Capture the cell that displays the provided text and extract its [x, y] central coordinate. 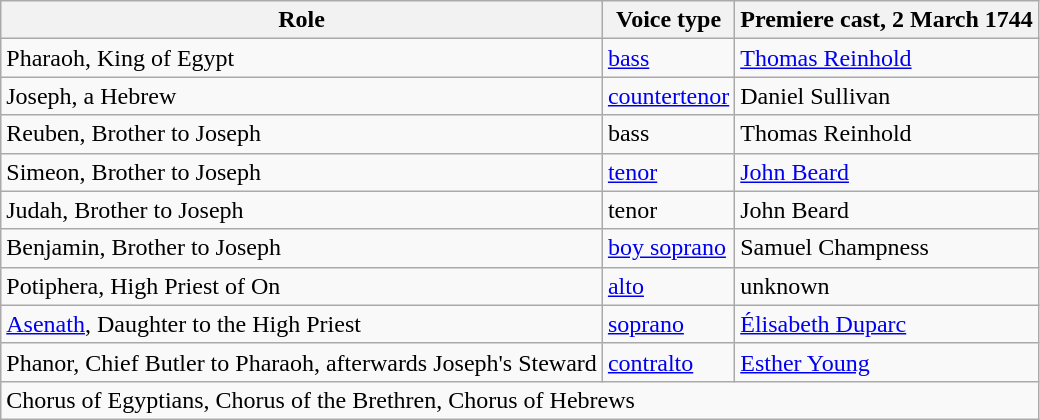
Phanor, Chief Butler to Pharaoh, afterwards Joseph's Steward [302, 362]
contralto [668, 362]
countertenor [668, 96]
Potiphera, High Priest of On [302, 286]
Benjamin, Brother to Joseph [302, 248]
Daniel Sullivan [887, 96]
Pharaoh, King of Egypt [302, 58]
Simeon, Brother to Joseph [302, 172]
Samuel Champness [887, 248]
soprano [668, 324]
unknown [887, 286]
Chorus of Egyptians, Chorus of the Brethren, Chorus of Hebrews [520, 400]
Role [302, 20]
Premiere cast, 2 March 1744 [887, 20]
boy soprano [668, 248]
alto [668, 286]
Judah, Brother to Joseph [302, 210]
Voice type [668, 20]
Joseph, a Hebrew [302, 96]
Esther Young [887, 362]
Élisabeth Duparc [887, 324]
Reuben, Brother to Joseph [302, 134]
Asenath, Daughter to the High Priest [302, 324]
